Identify which cell holds the provided text, then report its [x, y] central coordinate. 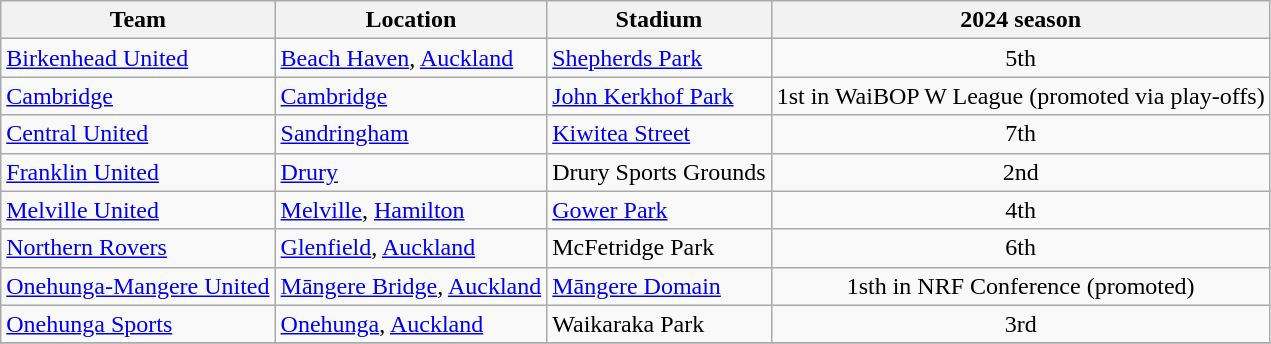
Franklin United [138, 172]
2024 season [1020, 20]
3rd [1020, 324]
Onehunga-Mangere United [138, 286]
2nd [1020, 172]
Northern Rovers [138, 248]
6th [1020, 248]
Sandringham [411, 134]
5th [1020, 58]
7th [1020, 134]
John Kerkhof Park [659, 96]
Birkenhead United [138, 58]
Māngere Domain [659, 286]
Waikaraka Park [659, 324]
Glenfield, Auckland [411, 248]
Māngere Bridge, Auckland [411, 286]
Beach Haven, Auckland [411, 58]
Team [138, 20]
1sth in NRF Conference (promoted) [1020, 286]
Shepherds Park [659, 58]
Stadium [659, 20]
Gower Park [659, 210]
Melville, Hamilton [411, 210]
Melville United [138, 210]
4th [1020, 210]
Location [411, 20]
Onehunga, Auckland [411, 324]
Central United [138, 134]
1st in WaiBOP W League (promoted via play-offs) [1020, 96]
Onehunga Sports [138, 324]
Drury [411, 172]
Kiwitea Street [659, 134]
McFetridge Park [659, 248]
Drury Sports Grounds [659, 172]
